Return (X, Y) of the center of cell containing provided text 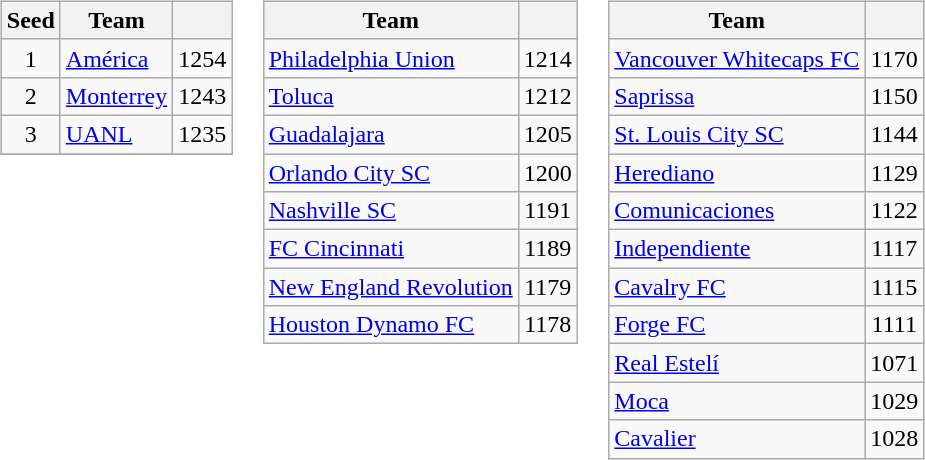
1111 (894, 325)
Guadalajara (390, 134)
St. Louis City SC (737, 134)
Monterrey (116, 96)
1144 (894, 134)
1212 (548, 96)
2 (30, 96)
1029 (894, 401)
1200 (548, 173)
Cavalry FC (737, 287)
1170 (894, 58)
Saprissa (737, 96)
1115 (894, 287)
Cavalier (737, 439)
1028 (894, 439)
Orlando City SC (390, 173)
Nashville SC (390, 211)
UANL (116, 134)
1214 (548, 58)
1122 (894, 211)
1150 (894, 96)
Moca (737, 401)
1205 (548, 134)
1 (30, 58)
1179 (548, 287)
Forge FC (737, 325)
Real Estelí (737, 363)
1178 (548, 325)
Seed (30, 20)
Comunicaciones (737, 211)
1117 (894, 249)
Philadelphia Union (390, 58)
FC Cincinnati (390, 249)
1235 (202, 134)
América (116, 58)
1254 (202, 58)
Independiente (737, 249)
Toluca (390, 96)
1243 (202, 96)
1189 (548, 249)
Herediano (737, 173)
1191 (548, 211)
3 (30, 134)
Vancouver Whitecaps FC (737, 58)
Houston Dynamo FC (390, 325)
New England Revolution (390, 287)
1129 (894, 173)
1071 (894, 363)
